For the text-containing cell, return its midpoint in (X, Y) coordinate format. 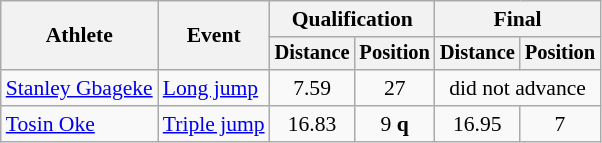
Stanley Gbageke (80, 88)
16.95 (478, 124)
7.59 (312, 88)
Triple jump (214, 124)
9 q (395, 124)
Event (214, 36)
did not advance (518, 88)
Qualification (352, 19)
Final (518, 19)
7 (560, 124)
Athlete (80, 36)
Tosin Oke (80, 124)
Long jump (214, 88)
27 (395, 88)
16.83 (312, 124)
